Detect which cell encompasses the target text, then output its [X, Y] center coordinate. 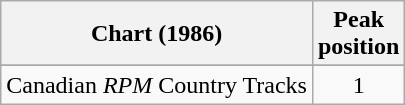
Peakposition [358, 34]
1 [358, 85]
Chart (1986) [157, 34]
Canadian RPM Country Tracks [157, 85]
